For the text-containing cell, return its midpoint in (x, y) coordinate format. 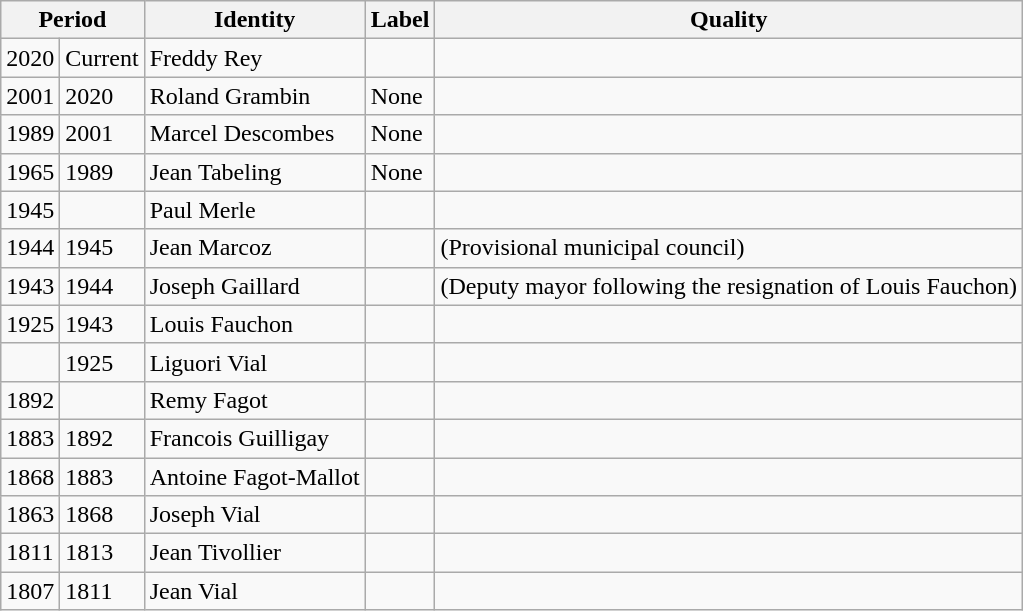
Liguori Vial (254, 362)
Joseph Vial (254, 515)
(Provisional municipal council) (729, 248)
Remy Fagot (254, 400)
1807 (30, 591)
Roland Grambin (254, 96)
Paul Merle (254, 210)
Quality (729, 20)
(Deputy mayor following the resignation of Louis Fauchon) (729, 286)
Identity (254, 20)
Jean Tivollier (254, 553)
Jean Vial (254, 591)
Joseph Gaillard (254, 286)
Jean Tabeling (254, 172)
Current (102, 58)
1965 (30, 172)
1813 (102, 553)
Period (72, 20)
Freddy Rey (254, 58)
Francois Guilligay (254, 438)
Label (400, 20)
Louis Fauchon (254, 324)
Jean Marcoz (254, 248)
Marcel Descombes (254, 134)
Antoine Fagot-Mallot (254, 477)
1863 (30, 515)
